Search for the cell housing the specified text and yield its [X, Y] center coordinate. 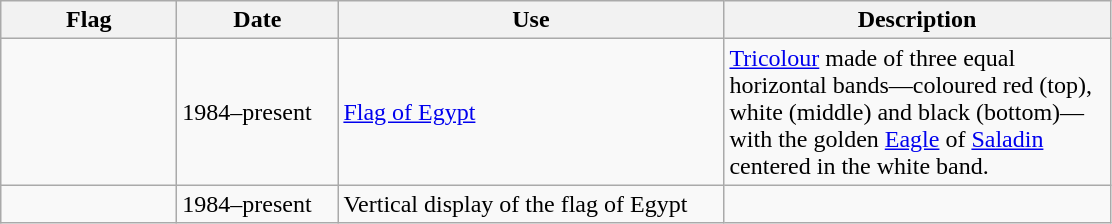
Use [531, 20]
Flag [89, 20]
Flag of Egypt [531, 112]
Vertical display of the flag of Egypt [531, 204]
Date [258, 20]
Description [917, 20]
